Extract the (X, Y) coordinate from the center of the cell holding the provided text.  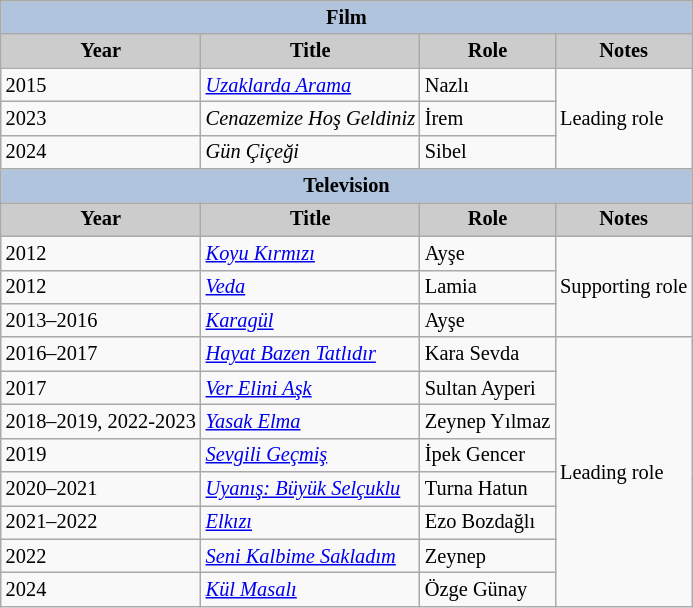
2015 (101, 85)
2023 (101, 118)
Hayat Bazen Tatlıdır (310, 354)
İrem (488, 118)
Nazlı (488, 85)
Kül Masalı (310, 589)
Sevgili Geçmiş (310, 455)
Veda (310, 287)
Lamia (488, 287)
Özge Günay (488, 589)
Elkızı (310, 522)
Kara Sevda (488, 354)
2017 (101, 388)
Gün Çiçeği (310, 152)
Turna Hatun (488, 489)
Cenazemize Hoş Geldiniz (310, 118)
Zeynep (488, 556)
2019 (101, 455)
Ver Elini Aşk (310, 388)
2020–2021 (101, 489)
Ezo Bozdağlı (488, 522)
Supporting role (624, 286)
2022 (101, 556)
2013–2016 (101, 320)
Yasak Elma (310, 421)
Koyu Kırmızı (310, 253)
Sultan Ayperi (488, 388)
Uyanış: Büyük Selçuklu (310, 489)
2016–2017 (101, 354)
Zeynep Yılmaz (488, 421)
Television (346, 186)
Uzaklarda Arama (310, 85)
İpek Gencer (488, 455)
Seni Kalbime Sakladım (310, 556)
2018–2019, 2022-2023 (101, 421)
Sibel (488, 152)
Film (346, 17)
Karagül (310, 320)
2021–2022 (101, 522)
